Output the (X, Y) coordinate of the center of the cell containing the given text.  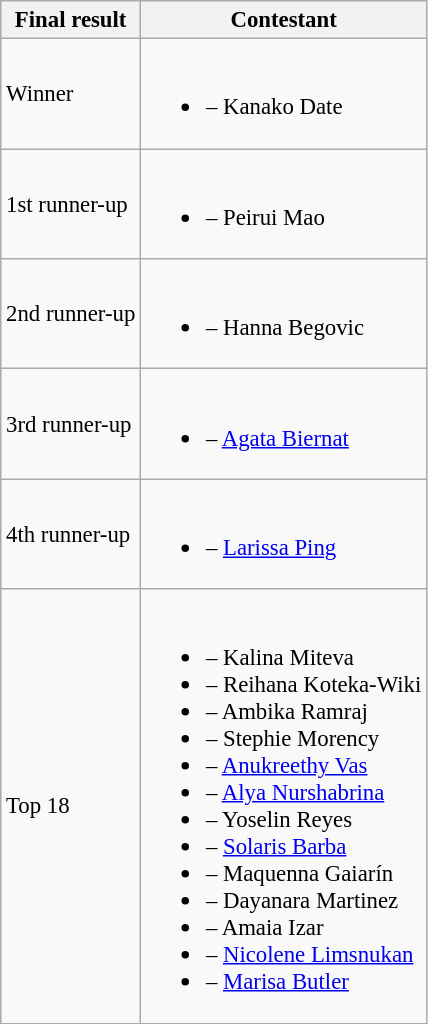
– Agata Biernat (284, 424)
Top 18 (71, 806)
Contestant (284, 20)
– Larissa Ping (284, 534)
4th runner-up (71, 534)
– Hanna Begovic (284, 314)
Winner (71, 94)
– Kanako Date (284, 94)
3rd runner-up (71, 424)
– Peirui Mao (284, 204)
2nd runner-up (71, 314)
1st runner-up (71, 204)
Final result (71, 20)
